Pinpoint the cell where the given text exists, returning its [X, Y] midpoint coordinate. 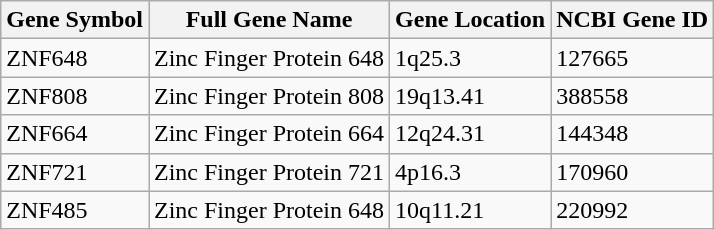
Zinc Finger Protein 808 [268, 96]
12q24.31 [470, 134]
170960 [632, 172]
ZNF721 [75, 172]
Zinc Finger Protein 664 [268, 134]
144348 [632, 134]
388558 [632, 96]
Gene Symbol [75, 20]
127665 [632, 58]
ZNF808 [75, 96]
Zinc Finger Protein 721 [268, 172]
10q11.21 [470, 210]
NCBI Gene ID [632, 20]
19q13.41 [470, 96]
ZNF485 [75, 210]
1q25.3 [470, 58]
ZNF648 [75, 58]
ZNF664 [75, 134]
Gene Location [470, 20]
4p16.3 [470, 172]
Full Gene Name [268, 20]
220992 [632, 210]
